Scan for the cell matching the given text and deliver its [x, y] coordinate at center. 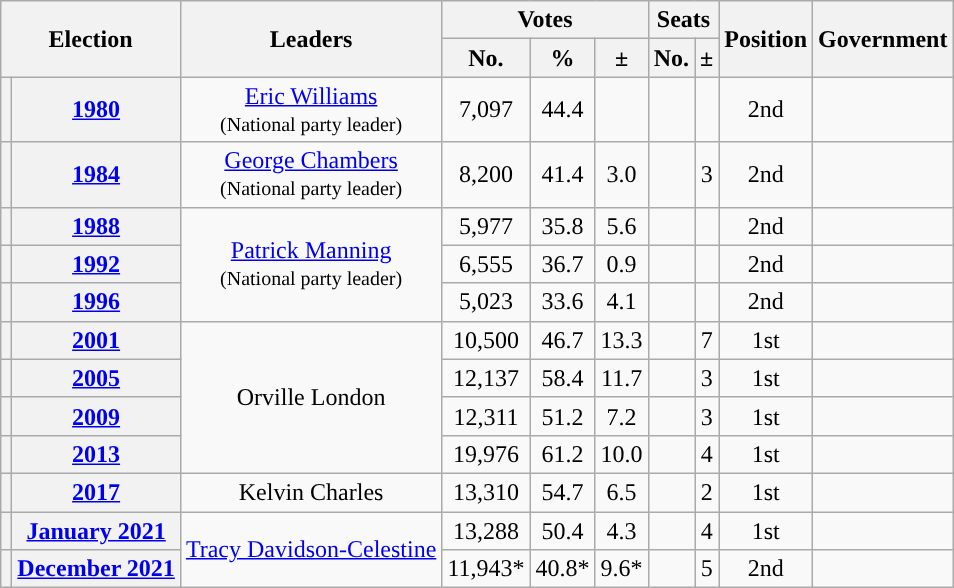
7.2 [622, 416]
Election [91, 39]
7 [707, 340]
61.2 [562, 454]
2009 [96, 416]
Government [883, 39]
2013 [96, 454]
36.7 [562, 264]
5,977 [486, 226]
44.4 [562, 110]
5.6 [622, 226]
10,500 [486, 340]
1980 [96, 110]
January 2021 [96, 531]
Leaders [310, 39]
8,200 [486, 174]
13.3 [622, 340]
2017 [96, 492]
Votes [545, 20]
6.5 [622, 492]
12,311 [486, 416]
Position [766, 39]
54.7 [562, 492]
December 2021 [96, 569]
5 [707, 569]
6,555 [486, 264]
10.0 [622, 454]
1992 [96, 264]
46.7 [562, 340]
2001 [96, 340]
Eric Williams(National party leader) [310, 110]
% [562, 58]
51.2 [562, 416]
Tracy Davidson-Celestine [310, 550]
9.6* [622, 569]
1988 [96, 226]
7,097 [486, 110]
13,310 [486, 492]
41.4 [562, 174]
1984 [96, 174]
13,288 [486, 531]
Orville London [310, 397]
4.1 [622, 302]
11,943* [486, 569]
1996 [96, 302]
40.8* [562, 569]
33.6 [562, 302]
5,023 [486, 302]
11.7 [622, 378]
0.9 [622, 264]
3.0 [622, 174]
4.3 [622, 531]
58.4 [562, 378]
2005 [96, 378]
12,137 [486, 378]
2 [707, 492]
Patrick Manning(National party leader) [310, 264]
50.4 [562, 531]
19,976 [486, 454]
35.8 [562, 226]
Seats [684, 20]
George Chambers(National party leader) [310, 174]
Kelvin Charles [310, 492]
